Capture the cell that displays the provided text and extract its [x, y] central coordinate. 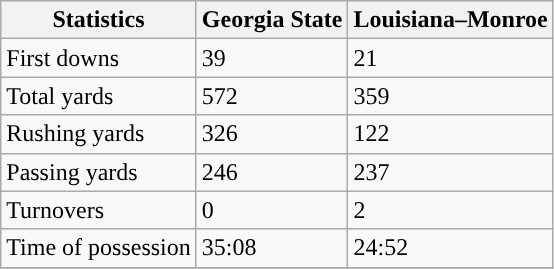
24:52 [450, 248]
35:08 [272, 248]
2 [450, 210]
122 [450, 134]
572 [272, 96]
21 [450, 58]
Passing yards [99, 172]
359 [450, 96]
237 [450, 172]
Rushing yards [99, 134]
Georgia State [272, 20]
0 [272, 210]
246 [272, 172]
Louisiana–Monroe [450, 20]
Total yards [99, 96]
Statistics [99, 20]
Time of possession [99, 248]
First downs [99, 58]
326 [272, 134]
Turnovers [99, 210]
39 [272, 58]
